Search for the cell housing the specified text and yield its [X, Y] center coordinate. 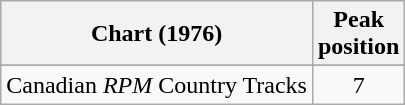
Peakposition [358, 34]
Chart (1976) [157, 34]
7 [358, 85]
Canadian RPM Country Tracks [157, 85]
